From the cell containing the given text, extract its center point as [x, y] coordinate. 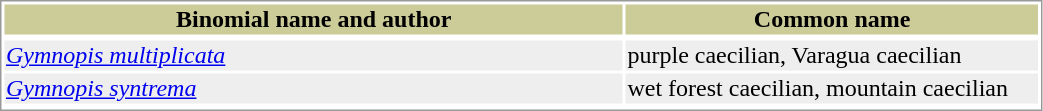
wet forest caecilian, mountain caecilian [832, 89]
purple caecilian, Varagua caecilian [832, 55]
Gymnopis syntrema [313, 89]
Binomial name and author [313, 19]
Common name [832, 19]
Gymnopis multiplicata [313, 55]
